Identify which cell holds the provided text, then report its (x, y) central coordinate. 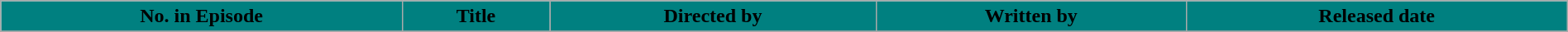
Released date (1376, 16)
Directed by (713, 16)
No. in Episode (202, 16)
Title (476, 16)
Written by (1030, 16)
